Find where the given text appears and provide that cell's center as (x, y) coordinate. 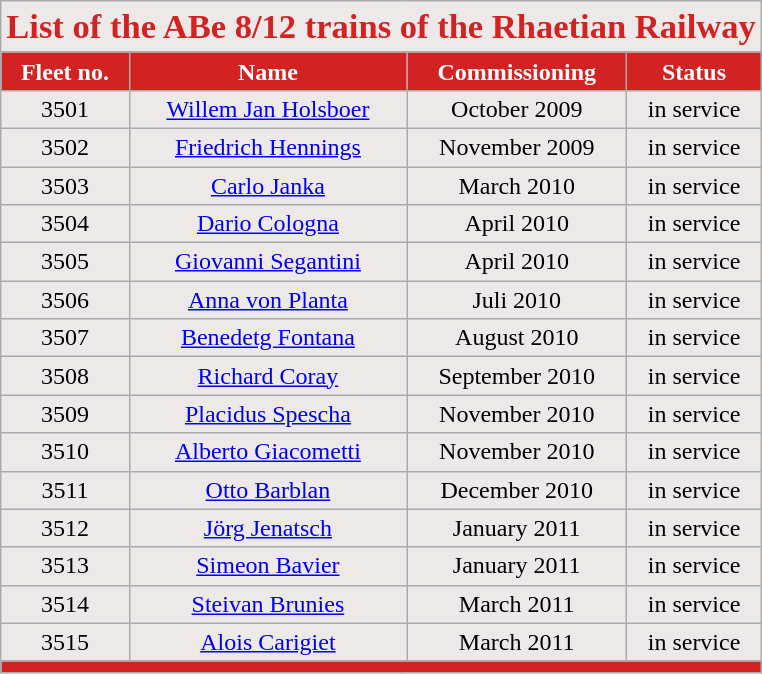
3513 (65, 566)
October 2009 (517, 109)
Richard Coray (268, 376)
3502 (65, 147)
3504 (65, 224)
Friedrich Hennings (268, 147)
Willem Jan Holsboer (268, 109)
Otto Barblan (268, 490)
Status (694, 71)
Placidus Spescha (268, 414)
Name (268, 71)
September 2010 (517, 376)
3511 (65, 490)
3509 (65, 414)
3510 (65, 452)
December 2010 (517, 490)
Steivan Brunies (268, 604)
November 2009 (517, 147)
August 2010 (517, 338)
Carlo Janka (268, 185)
Jörg Jenatsch (268, 528)
3515 (65, 642)
3501 (65, 109)
Simeon Bavier (268, 566)
Alois Carigiet (268, 642)
Juli 2010 (517, 300)
March 2010 (517, 185)
Commissioning (517, 71)
3514 (65, 604)
Giovanni Segantini (268, 262)
List of the ABe 8/12 trains of the Rhaetian Railway (382, 27)
3507 (65, 338)
3503 (65, 185)
Anna von Planta (268, 300)
Dario Cologna (268, 224)
Benedetg Fontana (268, 338)
Fleet no. (65, 71)
3512 (65, 528)
3505 (65, 262)
Alberto Giacometti (268, 452)
3506 (65, 300)
3508 (65, 376)
